Provide the (X, Y) coordinate of the cell's center where the given text is located.  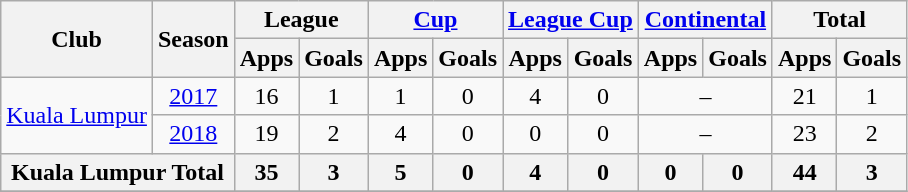
44 (804, 172)
16 (266, 96)
League (301, 20)
35 (266, 172)
21 (804, 96)
Continental (705, 20)
19 (266, 134)
League Cup (571, 20)
Kuala Lumpur Total (118, 172)
Kuala Lumpur (77, 115)
2018 (193, 134)
Season (193, 39)
Club (77, 39)
2017 (193, 96)
Total (839, 20)
Cup (435, 20)
23 (804, 134)
5 (400, 172)
